From the cell containing the given text, extract its center point as (X, Y) coordinate. 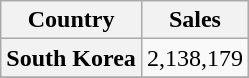
South Korea (72, 58)
Sales (194, 20)
2,138,179 (194, 58)
Country (72, 20)
